Detect which cell encompasses the target text, then output its [x, y] center coordinate. 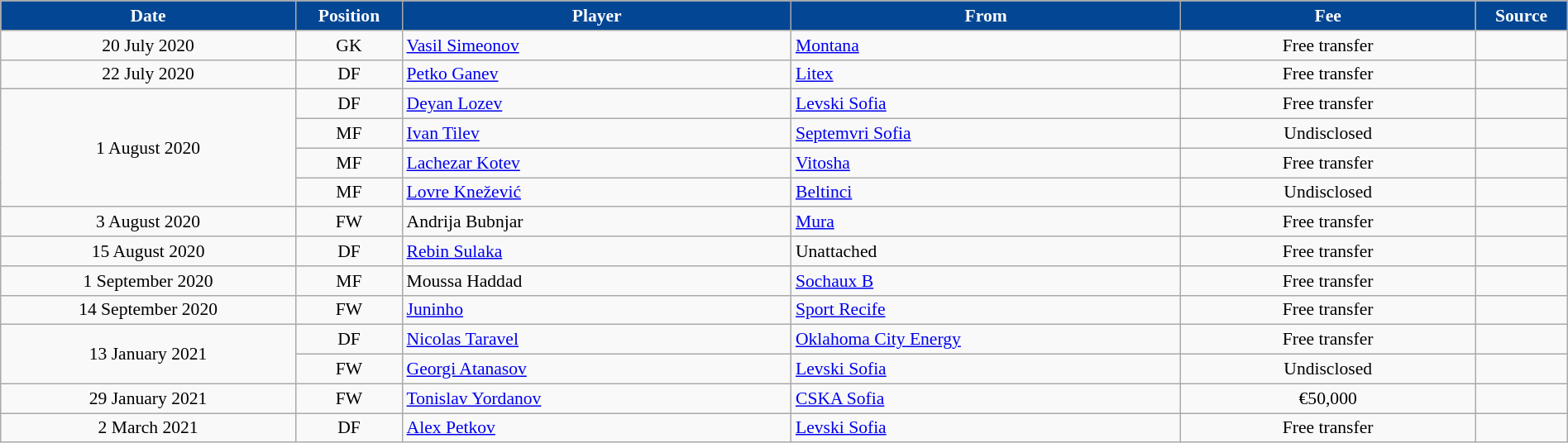
Fee [1328, 16]
13 January 2021 [149, 354]
Sochaux B [986, 281]
15 August 2020 [149, 251]
2 March 2021 [149, 428]
Date [149, 16]
Petko Ganev [597, 74]
Unattached [986, 251]
Ivan Tilev [597, 134]
Alex Petkov [597, 428]
14 September 2020 [149, 310]
From [986, 16]
Player [597, 16]
Lovre Knežević [597, 193]
29 January 2021 [149, 398]
Vasil Simeonov [597, 45]
Nicolas Taravel [597, 340]
Rebin Sulaka [597, 251]
€50,000 [1328, 398]
GK [349, 45]
Juninho [597, 310]
Lachezar Kotev [597, 163]
Septemvri Sofia [986, 134]
Beltinci [986, 193]
Tonislav Yordanov [597, 398]
3 August 2020 [149, 222]
Montana [986, 45]
Sport Recife [986, 310]
Georgi Atanasov [597, 369]
22 July 2020 [149, 74]
Position [349, 16]
Vitosha [986, 163]
Moussa Haddad [597, 281]
Deyan Lozev [597, 104]
1 August 2020 [149, 148]
Litex [986, 74]
Oklahoma City Energy [986, 340]
Source [1522, 16]
CSKA Sofia [986, 398]
Andrija Bubnjar [597, 222]
1 September 2020 [149, 281]
Mura [986, 222]
20 July 2020 [149, 45]
